From the cell containing the given text, extract its center point as [X, Y] coordinate. 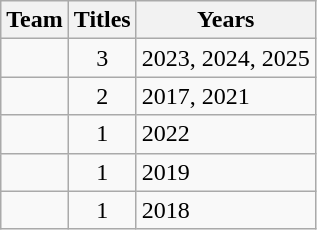
Years [226, 20]
2019 [226, 172]
2 [102, 96]
2018 [226, 210]
Titles [102, 20]
Team [35, 20]
3 [102, 58]
2023, 2024, 2025 [226, 58]
2022 [226, 134]
2017, 2021 [226, 96]
